Detect which cell encompasses the target text, then output its [x, y] center coordinate. 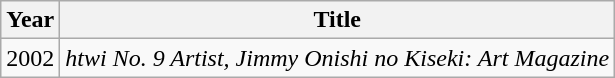
Title [338, 20]
Year [30, 20]
htwi No. 9 Artist, Jimmy Onishi no Kiseki: Art Magazine [338, 58]
2002 [30, 58]
